Find where the given text appears and provide that cell's center as (x, y) coordinate. 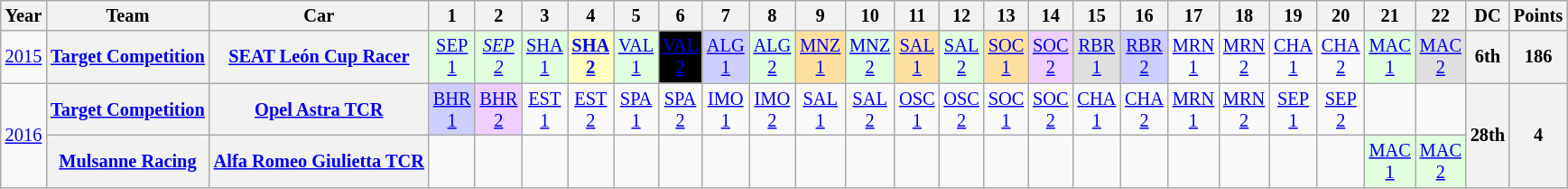
RBR2 (1145, 57)
Points (1538, 15)
16 (1145, 15)
15 (1096, 15)
10 (870, 15)
8 (773, 15)
22 (1441, 15)
IMO1 (726, 109)
EST1 (544, 109)
7 (726, 15)
9 (820, 15)
ALG2 (773, 57)
DC (1488, 15)
21 (1390, 15)
6th (1488, 57)
EST2 (591, 109)
SHA2 (591, 57)
Mulsanne Racing (128, 161)
SEAT León Cup Racer (320, 57)
13 (1006, 15)
MNZ1 (820, 57)
VAL2 (681, 57)
6 (681, 15)
19 (1293, 15)
IMO2 (773, 109)
SPA1 (636, 109)
OSC2 (960, 109)
20 (1341, 15)
1 (452, 15)
2016 (23, 136)
Year (23, 15)
28th (1488, 136)
12 (960, 15)
MNZ2 (870, 57)
3 (544, 15)
14 (1051, 15)
186 (1538, 57)
RBR1 (1096, 57)
SPA2 (681, 109)
Team (128, 15)
ALG1 (726, 57)
Opel Astra TCR (320, 109)
BHR1 (452, 109)
SHA1 (544, 57)
OSC1 (917, 109)
2 (498, 15)
Car (320, 15)
Alfa Romeo Giulietta TCR (320, 161)
5 (636, 15)
2015 (23, 57)
VAL1 (636, 57)
BHR2 (498, 109)
18 (1244, 15)
11 (917, 15)
17 (1193, 15)
